Scan for the cell matching the given text and deliver its (x, y) coordinate at center. 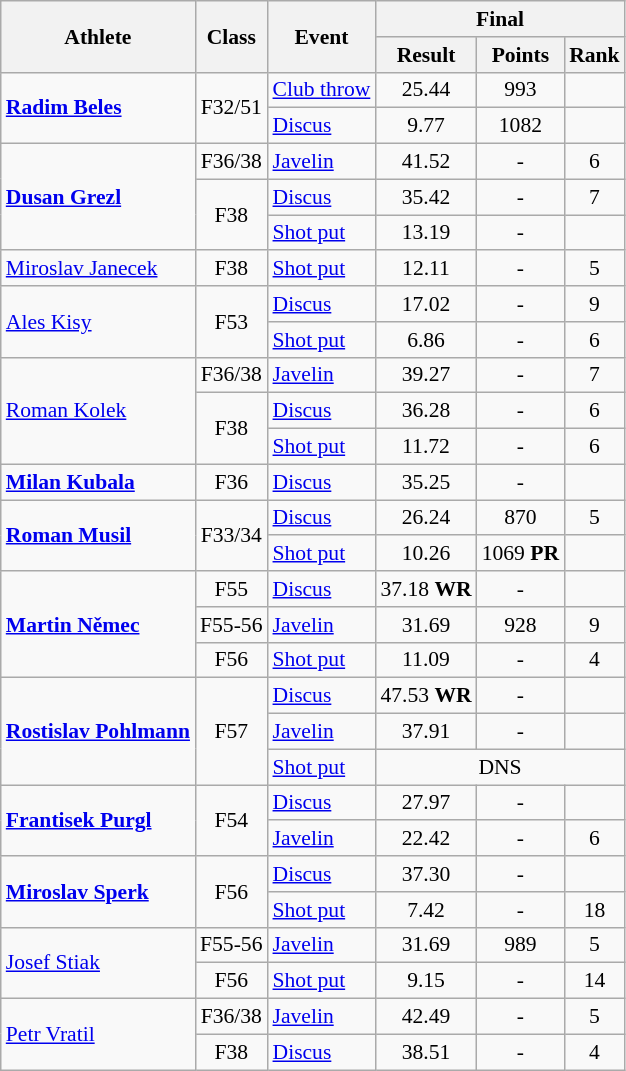
Josef Stiak (98, 962)
22.42 (426, 839)
Rostislav Pohlmann (98, 732)
Dusan Grezl (98, 198)
35.42 (426, 197)
10.26 (426, 554)
Final (500, 19)
41.52 (426, 162)
Result (426, 55)
7.42 (426, 910)
9.77 (426, 126)
Frantisek Purgl (98, 820)
38.51 (426, 1052)
42.49 (426, 1017)
Martin Němec (98, 624)
26.24 (426, 518)
37.30 (426, 874)
11.09 (426, 660)
Club throw (321, 90)
F53 (231, 322)
Milan Kubala (98, 482)
36.28 (426, 411)
17.02 (426, 304)
F36 (231, 482)
14 (594, 981)
Points (520, 55)
989 (520, 945)
11.72 (426, 447)
870 (520, 518)
Roman Kolek (98, 410)
37.91 (426, 732)
F33/34 (231, 536)
993 (520, 90)
Miroslav Sperk (98, 892)
F55 (231, 589)
Athlete (98, 36)
12.11 (426, 269)
37.18 WR (426, 589)
6.86 (426, 340)
25.44 (426, 90)
1069 PR (520, 554)
18 (594, 910)
Miroslav Janecek (98, 269)
Ales Kisy (98, 322)
9.15 (426, 981)
47.53 WR (426, 696)
DNS (500, 767)
Event (321, 36)
1082 (520, 126)
39.27 (426, 375)
F54 (231, 820)
27.97 (426, 803)
Radim Beles (98, 108)
Roman Musil (98, 536)
35.25 (426, 482)
F32/51 (231, 108)
Class (231, 36)
13.19 (426, 233)
F57 (231, 732)
Petr Vratil (98, 1034)
928 (520, 625)
Rank (594, 55)
